Provide the [X, Y] coordinate of the cell's center where the given text is located.  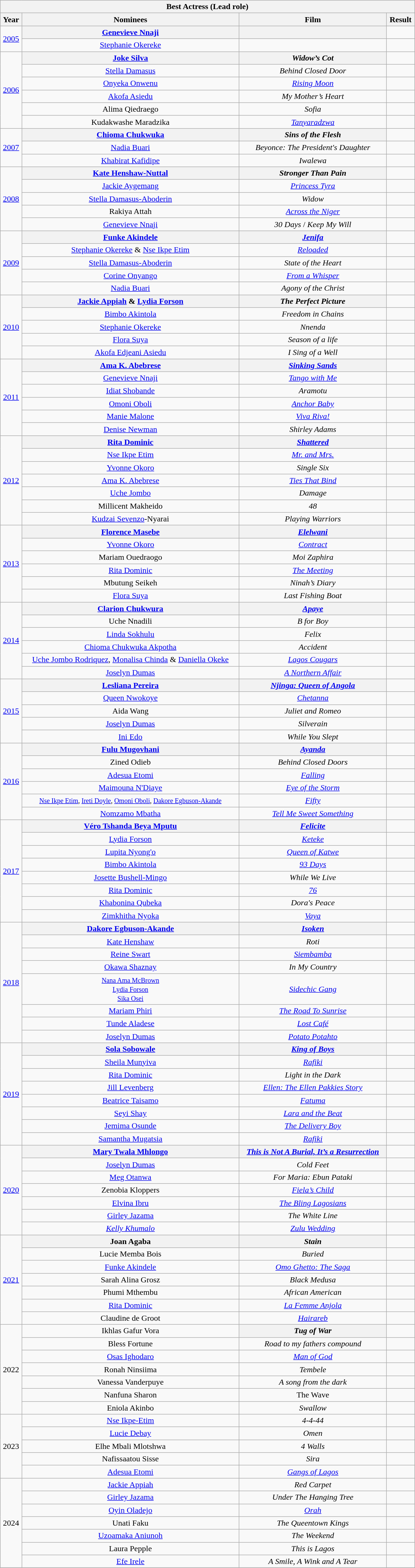
This is Not A Burial, It’s a Resurrection [313, 1152]
Uche Nnadili [131, 621]
While We Live [313, 877]
Under The Hanging Tree [313, 1497]
Mariam Phiri [131, 1011]
Chioma Chukwuka Akpotha [131, 647]
Hairareb [313, 1318]
Efe Irele [131, 1561]
2006 [11, 90]
Across the Niger [313, 212]
Akofa Edjeani Asiedu [131, 352]
Zenobia Kloppers [131, 1190]
Laura Pepple [131, 1548]
B for Boy [313, 621]
Akofa Asiedu [131, 96]
Red Carpet [313, 1485]
Moi Zaphira [313, 557]
Ninah’s Diary [313, 583]
48 [313, 506]
Accident [313, 647]
Man of God [313, 1356]
Eniola Akinbo [131, 1408]
Juliet and Romeo [313, 711]
Sofia [313, 109]
A Northern Affair [313, 672]
Single Six [313, 468]
Khabonina Qubeka [131, 903]
Buried [313, 1254]
The Bling Lagosians [313, 1203]
Seyi Shay [131, 1113]
A Smile, A Wink and A Tear [313, 1561]
Tell Me Sweet Something [313, 813]
Zined Odieb [131, 762]
Mary Twala Mhlongo [131, 1152]
Widow’s Cot [313, 58]
Sola Sobowale [131, 1049]
Keteke [313, 839]
Playing Warriors [313, 519]
The White Line [313, 1216]
King of Boys [313, 1049]
Ikhlas Gafur Vora [131, 1331]
2024 [11, 1523]
2019 [11, 1094]
Omoni Oboli [131, 404]
Widow [313, 199]
The Wave [313, 1395]
Omo Ghetto: The Saga [313, 1267]
Ayanda [313, 749]
The Meeting [313, 570]
State of the Heart [313, 263]
Fifty [313, 801]
Elvina Ibru [131, 1203]
93 Days [313, 865]
Nana Ama McBrown Lydia Forson Sika Osei [131, 989]
In My Country [313, 967]
2015 [11, 711]
Onyeka Onwenu [131, 83]
Sinking Sands [313, 365]
Stain [313, 1241]
Jackie Appiah & Lydia Forson [131, 301]
Denise Newman [131, 429]
The Weekend [313, 1536]
Vanessa Vanderpuye [131, 1382]
Siembamba [313, 954]
Nse Ikpe Etim [131, 455]
Behind Closed Doors [313, 762]
Ties That Bind [313, 480]
Tanyaradzwa [313, 122]
Jackie Aygemang [131, 186]
Osas Ighodaro [131, 1356]
Sins of the Flesh [313, 135]
Iwalewa [313, 160]
Samantha Mugatsia [131, 1139]
2007 [11, 147]
Nse Ikpe-Etim [131, 1421]
Roti [313, 941]
Aramotu [313, 391]
Cold Feet [313, 1164]
Corine Onyango [131, 276]
Ini Edo [131, 736]
Tango with Me [313, 378]
2005 [11, 39]
Claudine de Groot [131, 1318]
Dora's Peace [313, 903]
Shirley Adams [313, 429]
From a Whisper [313, 276]
Queen of Katwe [313, 852]
Lydia Forson [131, 839]
African American [313, 1292]
Maimouna N'Diaye [131, 788]
Jenifa [313, 237]
Joan Agaba [131, 1241]
Clarion Chukwura [131, 609]
The Road To Sunrise [313, 1011]
4-4-44 [313, 1421]
Reine Swart [131, 954]
While You Slept [313, 736]
My Mother’s Heart [313, 96]
Beyonce: The President's Daughter [313, 147]
Kudakwashe Maradzika [131, 122]
Zulu Wedding [313, 1229]
Rakiya Attah [131, 212]
Jemima Osunde [131, 1126]
Silverain [313, 724]
Freedom in Chains [313, 314]
Bless Fortune [131, 1344]
Felicite [313, 826]
Lost Café [313, 1024]
Anchor Baby [313, 404]
Mbutung Seikeh [131, 583]
Agony of the Christ [313, 288]
Nafissaatou Sisse [131, 1459]
Kudzai Sevenzo-Nyarai [131, 519]
Oyin Oladejo [131, 1510]
2020 [11, 1190]
Kelly Khumalo [131, 1229]
Nanfuna Sharon [131, 1395]
Lagos Cougars [313, 660]
2014 [11, 641]
Omen [313, 1433]
Nominees [131, 20]
Falling [313, 775]
2023 [11, 1446]
Elelwani [313, 532]
For Maria: Ebun Pataki [313, 1177]
Linda Sokhulu [131, 634]
Sarah Alina Grosz [131, 1280]
Josette Bushell-Mingo [131, 877]
Uche Jombo [131, 493]
Lucie Memba Bois [131, 1254]
Result [401, 20]
Tug of War [313, 1331]
Gangs of Lagos [313, 1472]
Road to my fathers compound [313, 1344]
Contract [313, 544]
Meg Otanwa [131, 1177]
Uche Jombo Rodriquez, Monalisa Chinda & Daniella Okeke [131, 660]
Sheila Munyiva [131, 1062]
Season of a life [313, 339]
Lupita Nyong'o [131, 852]
Phumi Mthembu [131, 1292]
Black Medusa [313, 1280]
Lesliana Pereira [131, 685]
Fiela’s Child [313, 1190]
Sira [313, 1459]
2013 [11, 563]
Best Actress (Lead role) [207, 7]
2011 [11, 397]
Light in the Dark [313, 1075]
Swallow [313, 1408]
Nse Ikpe Etim, Ireti Doyle, Omoni Oboli, Dakore Egbuson-Akande [131, 801]
2021 [11, 1280]
Mariam Ouedraogo [131, 557]
Idiat Shobande [131, 391]
Orah [313, 1510]
Isoken [313, 928]
La Femme Anjola [313, 1305]
Unati Faku [131, 1523]
2017 [11, 871]
The Perfect Picture [313, 301]
Sidechic Gang [313, 989]
Mr. and Mrs. [313, 455]
Tunde Aladese [131, 1024]
Ellen: The Ellen Pakkies Story [313, 1088]
Nnenda [313, 327]
2010 [11, 327]
Joke Silva [131, 58]
A song from the dark [313, 1382]
Stella Damasus [131, 71]
Uzoamaka Aniunoh [131, 1536]
Jackie Appiah [131, 1485]
2022 [11, 1369]
Felix [313, 634]
Rising Moon [313, 83]
Khabirat Kafidipe [131, 160]
2018 [11, 982]
Fatuma [313, 1100]
Kate Henshaw-Nuttal [131, 173]
Chioma Chukwuka [131, 135]
Potato Potahto [313, 1036]
Fulu Mugovhani [131, 749]
This is Lagos [313, 1548]
Jill Levenberg [131, 1088]
Manie Malone [131, 416]
Vaya [313, 916]
Millicent Makheido [131, 506]
Viva Riva! [313, 416]
Chetanna [313, 698]
76 [313, 890]
Aida Wang [131, 711]
Reloaded [313, 250]
Princess Tyra [313, 186]
Year [11, 20]
The Queentown Kings [313, 1523]
The Delivery Boy [313, 1126]
Véro Tshanda Beya Mputu [131, 826]
Queen Nwokoye [131, 698]
2016 [11, 781]
Film [313, 20]
4 Walls [313, 1446]
Last Fishing Boat [313, 596]
Apaye [313, 609]
Beatrice Taisamo [131, 1100]
Ronah Ninsiima [131, 1369]
Stephanie Okereke & Nse Ikpe Etim [131, 250]
Stronger Than Pain [313, 173]
Njinga: Queen of Angola [313, 685]
Shattered [313, 442]
2012 [11, 480]
2009 [11, 263]
2008 [11, 199]
Dakore Egbuson-Akande [131, 928]
Damage [313, 493]
Okawa Shaznay [131, 967]
Nomzamo Mbatha [131, 813]
Elhe Mbali Mlotshwa [131, 1446]
Lara and the Beat [313, 1113]
I Sing of a Well [313, 352]
Zimkhitha Nyoka [131, 916]
Florence Masebe [131, 532]
Alima Qiedraego [131, 109]
Tembele [313, 1369]
Lucie Debay [131, 1433]
30 Days / Keep My Will [313, 224]
Behind Closed Door [313, 71]
Eye of the Storm [313, 788]
Kate Henshaw [131, 941]
